Search for the cell housing the specified text and yield its [x, y] center coordinate. 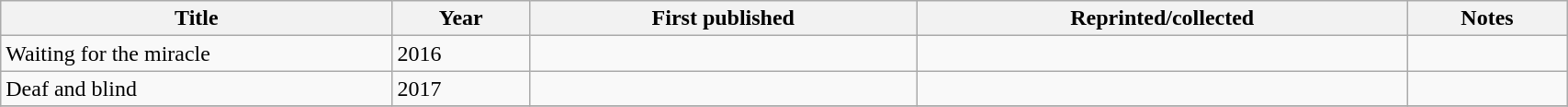
2016 [461, 53]
2017 [461, 89]
Deaf and blind [197, 89]
Notes [1486, 18]
Reprinted/collected [1162, 18]
Waiting for the miracle [197, 53]
First published [724, 18]
Title [197, 18]
Year [461, 18]
